Return the (x, y) coordinate for the center point of the cell that contains the specified text.  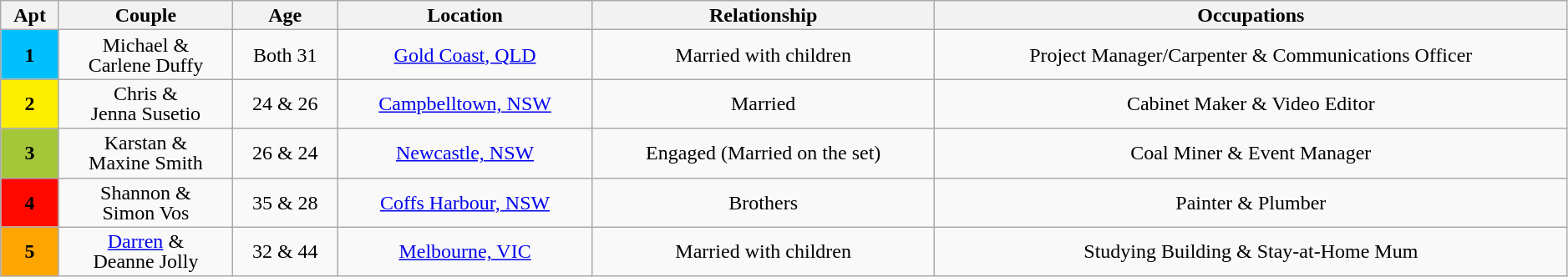
Coal Miner & Event Manager (1251, 154)
Shannon &Simon Vos (145, 202)
Campbelltown, NSW (464, 103)
Cabinet Maker & Video Editor (1251, 103)
Michael &Carlene Duffy (145, 55)
2 (30, 103)
Project Manager/Carpenter & Communications Officer (1251, 55)
24 & 26 (285, 103)
3 (30, 154)
Melbourne, VIC (464, 252)
Coffs Harbour, NSW (464, 202)
35 & 28 (285, 202)
Apt (30, 15)
4 (30, 202)
Location (464, 15)
Brothers (764, 202)
Both 31 (285, 55)
Newcastle, NSW (464, 154)
32 & 44 (285, 252)
Couple (145, 15)
Karstan &Maxine Smith (145, 154)
Married (764, 103)
Studying Building & Stay-at-Home Mum (1251, 252)
Occupations (1251, 15)
Age (285, 15)
5 (30, 252)
26 & 24 (285, 154)
Engaged (Married on the set) (764, 154)
Painter & Plumber (1251, 202)
Relationship (764, 15)
1 (30, 55)
Darren &Deanne Jolly (145, 252)
Chris &Jenna Susetio (145, 103)
Gold Coast, QLD (464, 55)
